Find where the given text appears and provide that cell's center as [X, Y] coordinate. 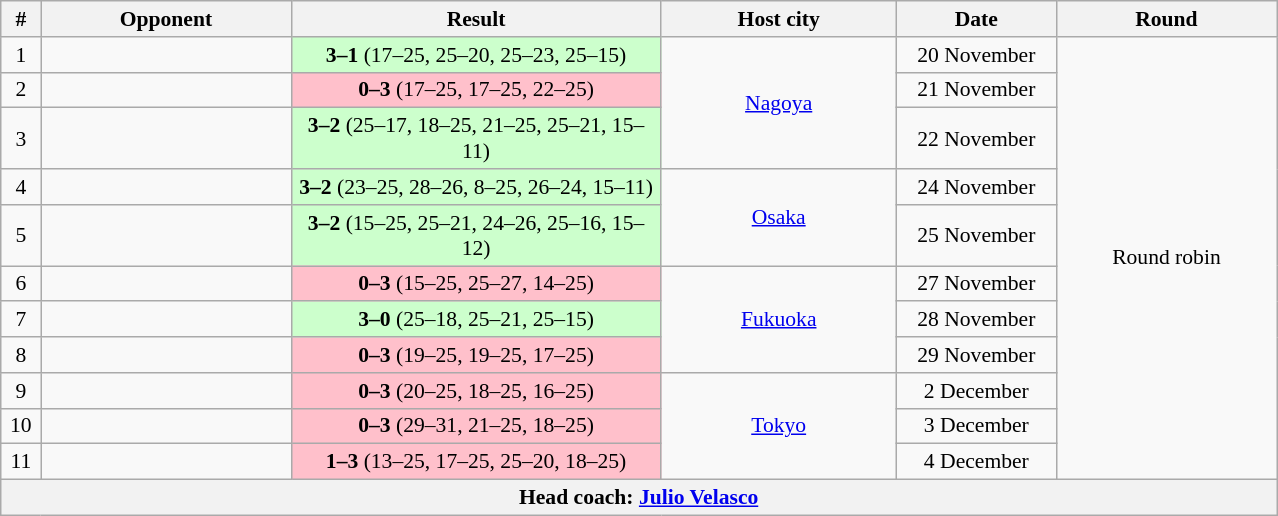
10 [21, 426]
0–3 (29–31, 21–25, 18–25) [476, 426]
8 [21, 355]
Fukuoka [778, 320]
0–3 (19–25, 19–25, 17–25) [476, 355]
3–1 (17–25, 25–20, 25–23, 25–15) [476, 55]
1 [21, 55]
Opponent [166, 19]
6 [21, 284]
Tokyo [778, 426]
27 November [976, 284]
Round robin [1166, 258]
3–0 (25–18, 25–21, 25–15) [476, 320]
Result [476, 19]
5 [21, 236]
Round [1166, 19]
3–2 (23–25, 28–26, 8–25, 26–24, 15–11) [476, 187]
0–3 (15–25, 25–27, 14–25) [476, 284]
Nagoya [778, 103]
4 [21, 187]
3 December [976, 426]
2 [21, 90]
Host city [778, 19]
# [21, 19]
4 December [976, 462]
20 November [976, 55]
1–3 (13–25, 17–25, 25–20, 18–25) [476, 462]
28 November [976, 320]
Head coach: Julio Velasco [639, 498]
11 [21, 462]
24 November [976, 187]
22 November [976, 138]
29 November [976, 355]
3–2 (15–25, 25–21, 24–26, 25–16, 15–12) [476, 236]
0–3 (17–25, 17–25, 22–25) [476, 90]
3–2 (25–17, 18–25, 21–25, 25–21, 15–11) [476, 138]
3 [21, 138]
Osaka [778, 218]
2 December [976, 391]
7 [21, 320]
Date [976, 19]
25 November [976, 236]
9 [21, 391]
21 November [976, 90]
0–3 (20–25, 18–25, 16–25) [476, 391]
